Extract the [x, y] coordinate from the center of the cell holding the provided text.  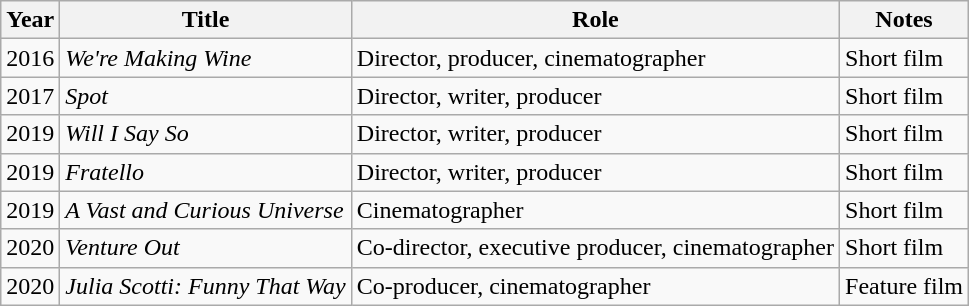
Fratello [206, 172]
Director, producer, cinematographer [595, 58]
Title [206, 20]
Julia Scotti: Funny That Way [206, 286]
Notes [904, 20]
Spot [206, 96]
Co-producer, cinematographer [595, 286]
2016 [30, 58]
We're Making Wine [206, 58]
Co-director, executive producer, cinematographer [595, 248]
Venture Out [206, 248]
Year [30, 20]
Will I Say So [206, 134]
Cinematographer [595, 210]
Feature film [904, 286]
Role [595, 20]
2017 [30, 96]
A Vast and Curious Universe [206, 210]
